Find where the given text appears and provide that cell's center as (x, y) coordinate. 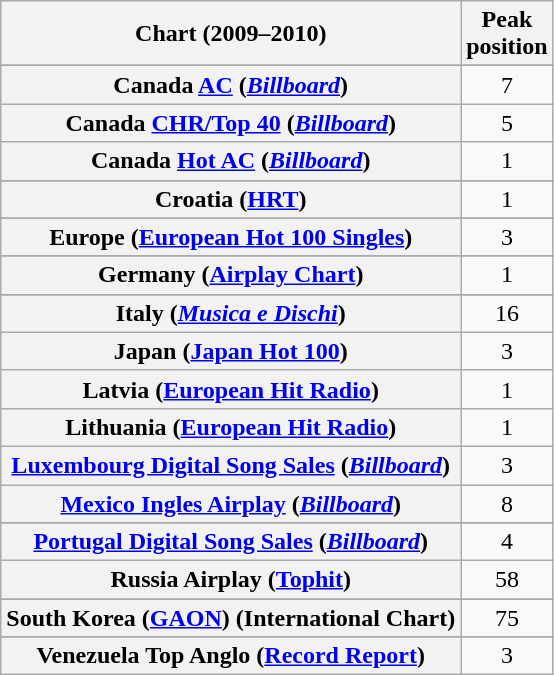
16 (507, 313)
Portugal Digital Song Sales (Billboard) (231, 542)
5 (507, 123)
7 (507, 85)
75 (507, 618)
Japan (Japan Hot 100) (231, 351)
Chart (2009–2010) (231, 34)
Latvia (European Hit Radio) (231, 389)
Venezuela Top Anglo (Record Report) (231, 656)
Canada Hot AC (Billboard) (231, 161)
Russia Airplay (Tophit) (231, 580)
Europe (European Hot 100 Singles) (231, 237)
Croatia (HRT) (231, 199)
Peak position (507, 34)
4 (507, 542)
Germany (Airplay Chart) (231, 275)
Canada CHR/Top 40 (Billboard) (231, 123)
South Korea (GAON) (International Chart) (231, 618)
Canada AC (Billboard) (231, 85)
58 (507, 580)
Lithuania (European Hit Radio) (231, 427)
Mexico Ingles Airplay (Billboard) (231, 503)
Italy (Musica e Dischi) (231, 313)
Luxembourg Digital Song Sales (Billboard) (231, 465)
8 (507, 503)
